Output the (X, Y) coordinate of the center of the cell containing the given text.  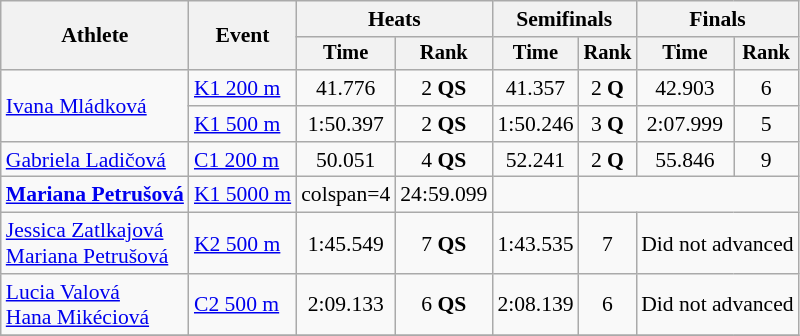
Jessica ZatlkajováMariana Petrušová (95, 244)
Heats (394, 19)
7 QS (444, 244)
1:43.535 (535, 244)
1:50.246 (535, 124)
1:50.397 (346, 124)
K1 5000 m (242, 195)
41.357 (535, 88)
24:59.099 (444, 195)
Ivana Mládková (95, 106)
55.846 (684, 160)
2:09.133 (346, 304)
5 (766, 124)
3 Q (608, 124)
6 QS (444, 304)
52.241 (535, 160)
Finals (717, 19)
1:45.549 (346, 244)
K1 200 m (242, 88)
9 (766, 160)
Mariana Petrušová (95, 195)
Gabriela Ladičová (95, 160)
Event (242, 36)
K1 500 m (242, 124)
Lucia ValováHana Mikéciová (95, 304)
4 QS (444, 160)
2:07.999 (684, 124)
Semifinals (564, 19)
7 (608, 244)
Athlete (95, 36)
colspan=4 (346, 195)
50.051 (346, 160)
K2 500 m (242, 244)
42.903 (684, 88)
2:08.139 (535, 304)
41.776 (346, 88)
C2 500 m (242, 304)
C1 200 m (242, 160)
